Output the (X, Y) coordinate of the center of the cell containing the given text.  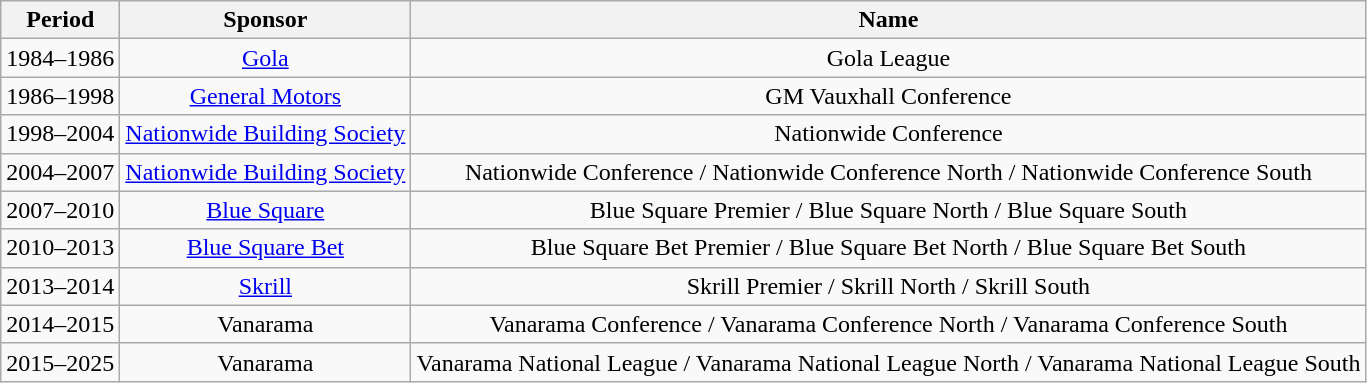
2007–2010 (60, 210)
2004–2007 (60, 172)
GM Vauxhall Conference (888, 96)
Period (60, 20)
Nationwide Conference / Nationwide Conference North / Nationwide Conference South (888, 172)
1984–1986 (60, 58)
2010–2013 (60, 248)
Sponsor (266, 20)
Blue Square Premier / Blue Square North / Blue Square South (888, 210)
2013–2014 (60, 286)
Nationwide Conference (888, 134)
Blue Square Bet Premier / Blue Square Bet North / Blue Square Bet South (888, 248)
Gola League (888, 58)
Vanarama National League / Vanarama National League North / Vanarama National League South (888, 362)
Skrill Premier / Skrill North / Skrill South (888, 286)
2015–2025 (60, 362)
1998–2004 (60, 134)
Gola (266, 58)
Skrill (266, 286)
Vanarama Conference / Vanarama Conference North / Vanarama Conference South (888, 324)
2014–2015 (60, 324)
1986–1998 (60, 96)
Name (888, 20)
Blue Square Bet (266, 248)
General Motors (266, 96)
Blue Square (266, 210)
